Provide the [x, y] coordinate of the cell's center where the given text is located.  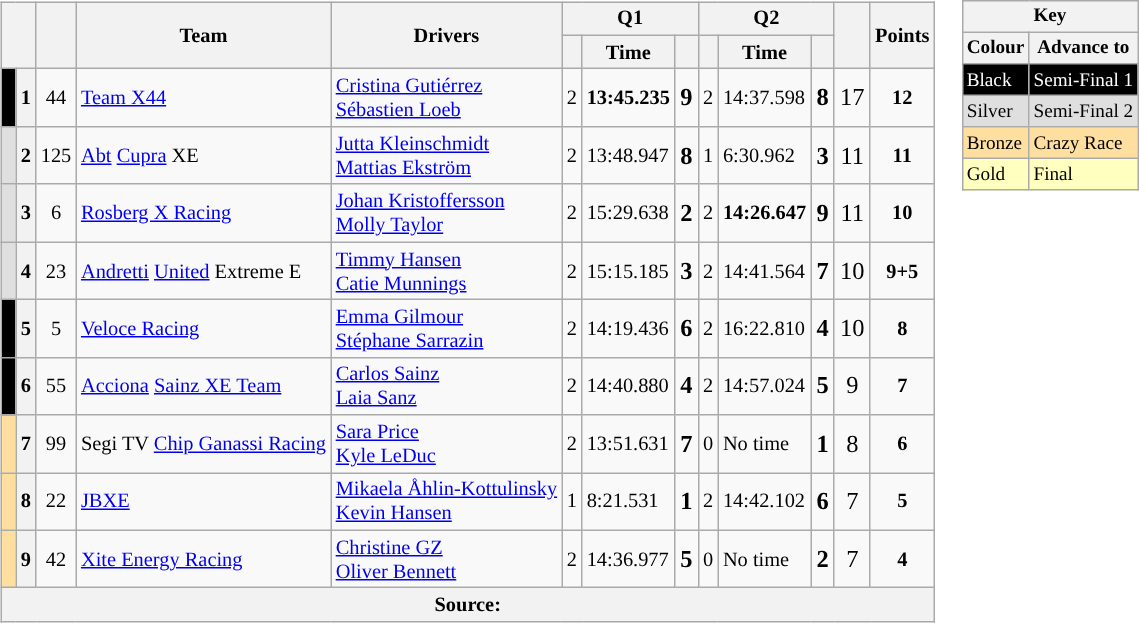
Colour [996, 48]
Source: [468, 605]
14:36.977 [628, 559]
Timmy Hansen Catie Munnings [446, 271]
Gold [996, 175]
Crazy Race [1084, 143]
14:26.647 [764, 213]
Jutta Kleinschmidt Mattias Ekström [446, 156]
15:29.638 [628, 213]
16:22.810 [764, 329]
13:51.631 [628, 444]
Rosberg X Racing [204, 213]
Semi-Final 2 [1084, 111]
Points [902, 36]
99 [56, 444]
Silver [996, 111]
13:45.235 [628, 98]
Andretti United Extreme E [204, 271]
Abt Cupra XE [204, 156]
Veloce Racing [204, 329]
125 [56, 156]
Christine GZ Oliver Bennett [446, 559]
42 [56, 559]
Acciona Sainz XE Team [204, 386]
Segi TV Chip Ganassi Racing [204, 444]
14:41.564 [764, 271]
Xite Energy Racing [204, 559]
Emma Gilmour Stéphane Sarrazin [446, 329]
14:57.024 [764, 386]
22 [56, 502]
Mikaela Åhlin-Kottulinsky Kevin Hansen [446, 502]
23 [56, 271]
14:40.880 [628, 386]
14:42.102 [764, 502]
Carlos Sainz Laia Sanz [446, 386]
Black [996, 80]
44 [56, 98]
Q2 [766, 19]
Team X44 [204, 98]
15:15.185 [628, 271]
55 [56, 386]
Bronze [996, 143]
Q1 [630, 19]
JBXE [204, 502]
Cristina Gutiérrez Sébastien Loeb [446, 98]
Johan Kristoffersson Molly Taylor [446, 213]
Sara Price Kyle LeDuc [446, 444]
12 [902, 98]
14:37.598 [764, 98]
Key [1050, 16]
Drivers [446, 36]
14:19.436 [628, 329]
Team [204, 36]
8:21.531 [628, 502]
6:30.962 [764, 156]
13:48.947 [628, 156]
Semi-Final 1 [1084, 80]
17 [852, 98]
Advance to [1084, 48]
Final [1084, 175]
9+5 [902, 271]
